Locate the cell with the specified text and output its [x, y] center coordinate. 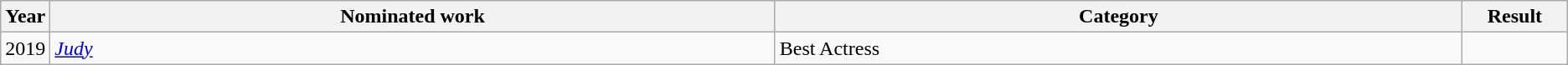
Judy [412, 48]
Best Actress [1118, 48]
Category [1118, 17]
Nominated work [412, 17]
Year [25, 17]
Result [1515, 17]
2019 [25, 48]
